Capture the cell that displays the provided text and extract its [X, Y] central coordinate. 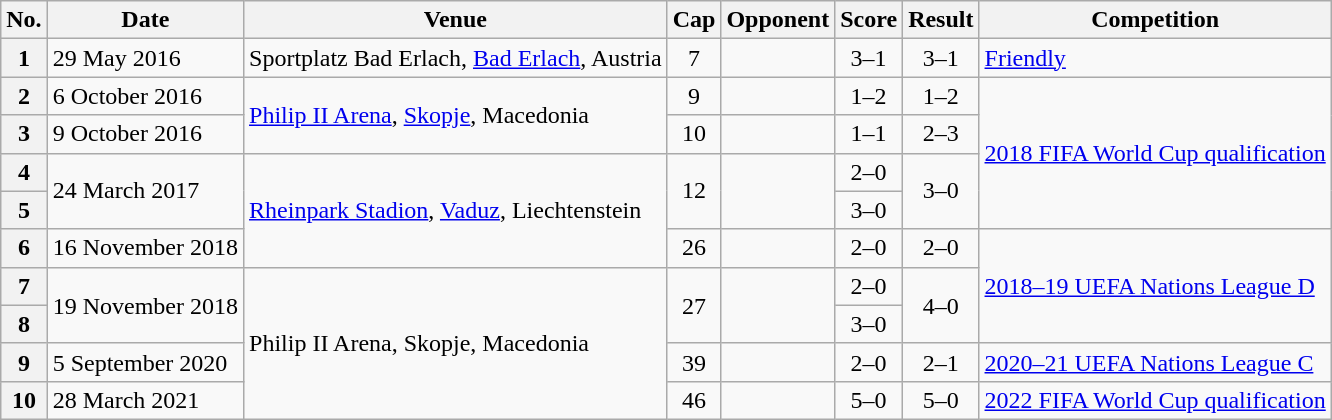
2–3 [941, 134]
Rheinpark Stadion, Vaduz, Liechtenstein [456, 210]
5 September 2020 [145, 362]
6 [24, 248]
1 [24, 58]
46 [694, 400]
2022 FIFA World Cup qualification [1155, 400]
Sportplatz Bad Erlach, Bad Erlach, Austria [456, 58]
28 March 2021 [145, 400]
2–1 [941, 362]
2018 FIFA World Cup qualification [1155, 153]
4–0 [941, 305]
Venue [456, 20]
2 [24, 96]
16 November 2018 [145, 248]
2018–19 UEFA Nations League D [1155, 286]
Date [145, 20]
6 October 2016 [145, 96]
12 [694, 191]
4 [24, 172]
1–1 [869, 134]
No. [24, 20]
8 [24, 324]
Cap [694, 20]
9 October 2016 [145, 134]
Result [941, 20]
19 November 2018 [145, 305]
Friendly [1155, 58]
5 [24, 210]
27 [694, 305]
26 [694, 248]
Competition [1155, 20]
24 March 2017 [145, 191]
Score [869, 20]
Opponent [778, 20]
39 [694, 362]
2020–21 UEFA Nations League C [1155, 362]
29 May 2016 [145, 58]
3 [24, 134]
